Pinpoint the cell where the given text exists, returning its [x, y] midpoint coordinate. 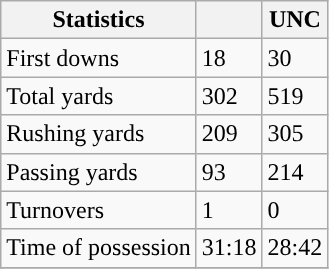
0 [295, 210]
93 [229, 172]
1 [229, 210]
18 [229, 58]
Turnovers [99, 210]
Passing yards [99, 172]
First downs [99, 58]
214 [295, 172]
Total yards [99, 96]
Statistics [99, 20]
305 [295, 134]
Time of possession [99, 248]
302 [229, 96]
Rushing yards [99, 134]
30 [295, 58]
UNC [295, 20]
519 [295, 96]
28:42 [295, 248]
209 [229, 134]
31:18 [229, 248]
